From the cell containing the given text, extract its center point as [x, y] coordinate. 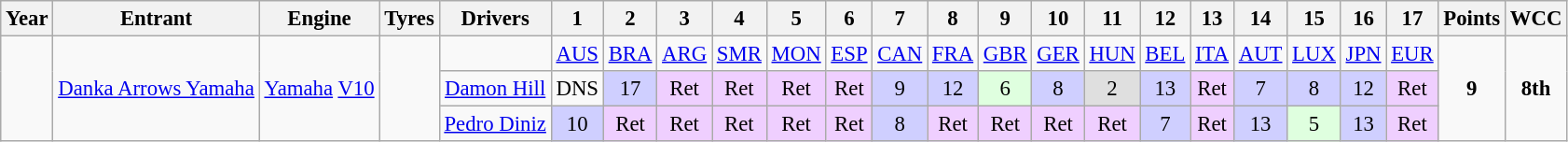
MON [796, 54]
SMR [740, 54]
GBR [1005, 54]
DNS [577, 89]
Entrant [157, 19]
ARG [684, 54]
CAN [901, 54]
BRA [630, 54]
Damon Hill [495, 89]
15 [1314, 19]
AUT [1260, 54]
Tyres [409, 19]
AUS [577, 54]
Engine [319, 19]
11 [1112, 19]
ESP [849, 54]
Pedro Diniz [495, 124]
JPN [1363, 54]
Points [1471, 19]
3 [684, 19]
14 [1260, 19]
WCC [1535, 19]
ITA [1212, 54]
Drivers [495, 19]
Year [27, 19]
8th [1535, 90]
FRA [953, 54]
BEL [1165, 54]
Danka Arrows Yamaha [157, 90]
1 [577, 19]
HUN [1112, 54]
GER [1058, 54]
4 [740, 19]
LUX [1314, 54]
16 [1363, 19]
Yamaha V10 [319, 90]
EUR [1412, 54]
